Determine the (X, Y) coordinate at the center of the cell enclosing the given text.  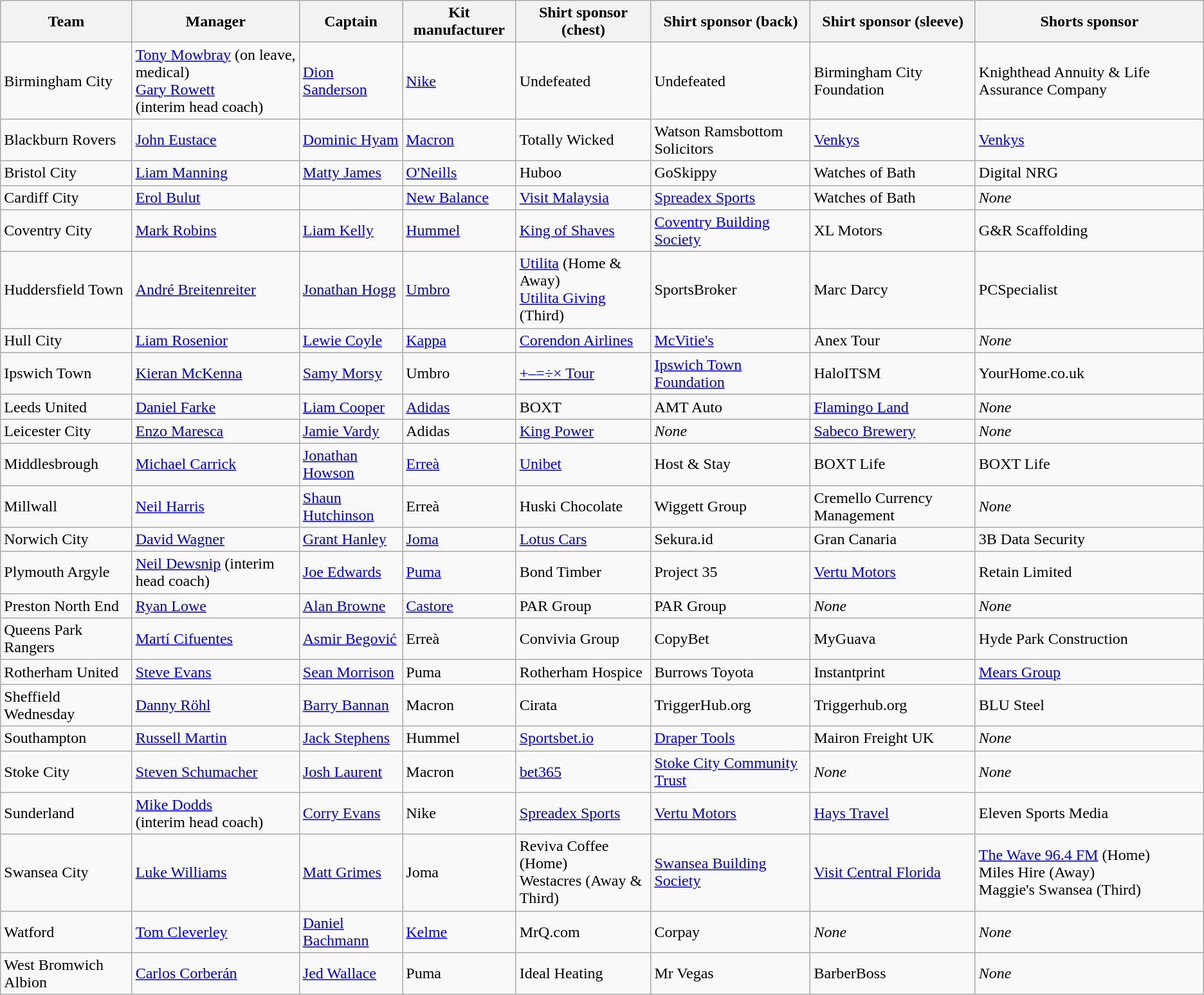
Triggerhub.org (893, 705)
Kit manufacturer (459, 22)
Barry Bannan (351, 705)
Corendon Airlines (583, 340)
MrQ.com (583, 931)
Middlesbrough (66, 464)
Mairon Freight UK (893, 738)
Sean Morrison (351, 672)
Shirt sponsor (sleeve) (893, 22)
West Bromwich Albion (66, 974)
Joe Edwards (351, 572)
BOXT (583, 406)
Huddersfield Town (66, 289)
Shorts sponsor (1090, 22)
Dion Sanderson (351, 81)
Bond Timber (583, 572)
Daniel Bachmann (351, 931)
Millwall (66, 506)
Samy Morsy (351, 373)
Mike Dodds (interim head coach) (215, 813)
Burrows Toyota (731, 672)
Lotus Cars (583, 540)
Team (66, 22)
Hull City (66, 340)
Jed Wallace (351, 974)
Mears Group (1090, 672)
Eleven Sports Media (1090, 813)
Watford (66, 931)
Tom Cleverley (215, 931)
Host & Stay (731, 464)
SportsBroker (731, 289)
Liam Kelly (351, 230)
Jonathan Howson (351, 464)
Watson Ramsbottom Solicitors (731, 140)
The Wave 96.4 FM (Home)Miles Hire (Away)Maggie's Swansea (Third) (1090, 872)
Sportsbet.io (583, 738)
Russell Martin (215, 738)
Sabeco Brewery (893, 431)
Leicester City (66, 431)
John Eustace (215, 140)
TriggerHub.org (731, 705)
Shirt sponsor (back) (731, 22)
Daniel Farke (215, 406)
King Power (583, 431)
Birmingham City (66, 81)
Ideal Heating (583, 974)
Ipswich Town Foundation (731, 373)
Unibet (583, 464)
McVitie's (731, 340)
Southampton (66, 738)
Corpay (731, 931)
Martí Cifuentes (215, 639)
MyGuava (893, 639)
Draper Tools (731, 738)
Erol Bulut (215, 197)
Gran Canaria (893, 540)
Mark Robins (215, 230)
Ipswich Town (66, 373)
G&R Scaffolding (1090, 230)
O'Neills (459, 173)
Hays Travel (893, 813)
+–=÷× Tour (583, 373)
Steven Schumacher (215, 772)
Carlos Corberán (215, 974)
YourHome.co.uk (1090, 373)
BLU Steel (1090, 705)
Kappa (459, 340)
bet365 (583, 772)
Captain (351, 22)
Totally Wicked (583, 140)
King of Shaves (583, 230)
Kelme (459, 931)
PCSpecialist (1090, 289)
Preston North End (66, 606)
Kieran McKenna (215, 373)
Mr Vegas (731, 974)
Matty James (351, 173)
Coventry Building Society (731, 230)
Asmir Begović (351, 639)
Enzo Maresca (215, 431)
CopyBet (731, 639)
Visit Central Florida (893, 872)
Sunderland (66, 813)
Flamingo Land (893, 406)
Anex Tour (893, 340)
Leeds United (66, 406)
Sekura.id (731, 540)
Knighthead Annuity & Life Assurance Company (1090, 81)
Jonathan Hogg (351, 289)
Neil Harris (215, 506)
Shaun Hutchinson (351, 506)
XL Motors (893, 230)
Convivia Group (583, 639)
Project 35 (731, 572)
Utilita (Home & Away)Utilita Giving (Third) (583, 289)
Plymouth Argyle (66, 572)
Ryan Lowe (215, 606)
Instantprint (893, 672)
Corry Evans (351, 813)
Tony Mowbray (on leave, medical) Gary Rowett (interim head coach) (215, 81)
Cremello Currency Management (893, 506)
Huboo (583, 173)
Grant Hanley (351, 540)
BarberBoss (893, 974)
Queens Park Rangers (66, 639)
HaloITSM (893, 373)
Danny Röhl (215, 705)
AMT Auto (731, 406)
Lewie Coyle (351, 340)
Stoke City (66, 772)
Rotherham United (66, 672)
Manager (215, 22)
Sheffield Wednesday (66, 705)
Digital NRG (1090, 173)
Castore (459, 606)
Rotherham Hospice (583, 672)
Stoke City Community Trust (731, 772)
André Breitenreiter (215, 289)
Blackburn Rovers (66, 140)
Neil Dewsnip (interim head coach) (215, 572)
Marc Darcy (893, 289)
GoSkippy (731, 173)
Steve Evans (215, 672)
Birmingham City Foundation (893, 81)
3B Data Security (1090, 540)
Hyde Park Construction (1090, 639)
Reviva Coffee (Home)Westacres (Away & Third) (583, 872)
Liam Manning (215, 173)
Michael Carrick (215, 464)
Visit Malaysia (583, 197)
Jamie Vardy (351, 431)
Cirata (583, 705)
Swansea City (66, 872)
Shirt sponsor (chest) (583, 22)
Matt Grimes (351, 872)
Josh Laurent (351, 772)
Swansea Building Society (731, 872)
Dominic Hyam (351, 140)
Coventry City (66, 230)
Bristol City (66, 173)
Retain Limited (1090, 572)
Alan Browne (351, 606)
New Balance (459, 197)
Liam Cooper (351, 406)
Liam Rosenior (215, 340)
Jack Stephens (351, 738)
Huski Chocolate (583, 506)
Wiggett Group (731, 506)
Norwich City (66, 540)
Cardiff City (66, 197)
Luke Williams (215, 872)
David Wagner (215, 540)
